Pinpoint the cell where the given text exists, returning its [x, y] midpoint coordinate. 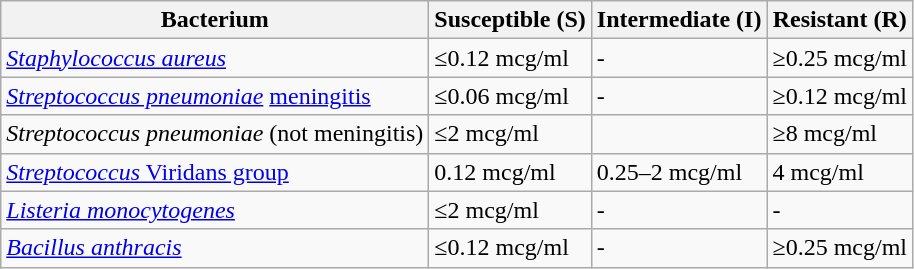
0.12 mcg/ml [510, 172]
Intermediate (I) [679, 20]
≤0.06 mcg/ml [510, 96]
Bacterium [215, 20]
4 mcg/ml [840, 172]
Streptococcus Viridans group [215, 172]
Streptococcus pneumoniae meningitis [215, 96]
Bacillus anthracis [215, 248]
Susceptible (S) [510, 20]
Resistant (R) [840, 20]
Listeria monocytogenes [215, 210]
0.25–2 mcg/ml [679, 172]
≥8 mcg/ml [840, 134]
≥0.12 mcg/ml [840, 96]
Staphylococcus aureus [215, 58]
Streptococcus pneumoniae (not meningitis) [215, 134]
